From the cell containing the given text, extract its center point as [X, Y] coordinate. 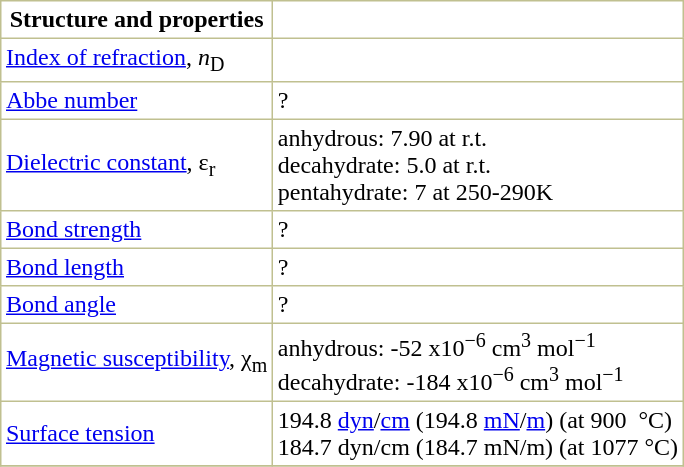
Magnetic susceptibility, χm [137, 362]
Index of refraction, nD [137, 60]
Abbe number [137, 101]
Dielectric constant, εr [137, 166]
anhydrous: 7.90 at r.t.decahydrate: 5.0 at r.t.pentahydrate: 7 at 250-290K [478, 166]
Surface tension [137, 433]
Bond length [137, 268]
anhydrous: -52 x10−6 cm3 mol−1decahydrate: -184 x10−6 cm3 mol−1 [478, 362]
Bond strength [137, 230]
Bond angle [137, 305]
Structure and properties [137, 20]
194.8 dyn/cm (194.8 mN/m) (at 900 °C)184.7 dyn/cm (184.7 mN/m) (at 1077 °C) [478, 433]
